Return the (x, y) coordinate for the center point of the cell that contains the specified text.  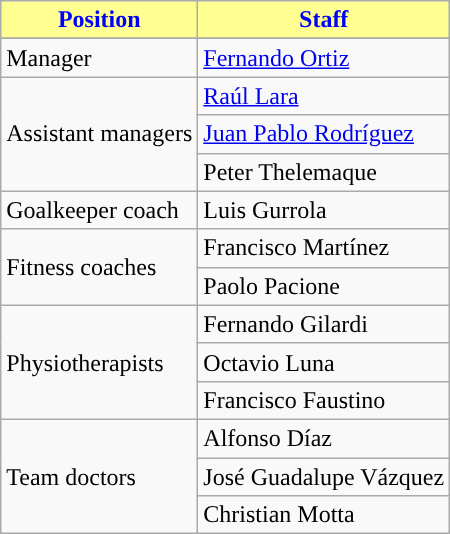
Luis Gurrola (324, 210)
Position (100, 20)
Physiotherapists (100, 362)
Assistant managers (100, 134)
Alfonso Díaz (324, 438)
José Guadalupe Vázquez (324, 477)
Paolo Pacione (324, 286)
Staff (324, 20)
Goalkeeper coach (100, 210)
Manager (100, 58)
Peter Thelemaque (324, 172)
Francisco Faustino (324, 400)
Octavio Luna (324, 362)
Fitness coaches (100, 267)
Raúl Lara (324, 96)
Francisco Martínez (324, 248)
Juan Pablo Rodríguez (324, 134)
Fernando Gilardi (324, 324)
Christian Motta (324, 515)
Team doctors (100, 476)
Fernando Ortiz (324, 58)
